Capture the cell that displays the provided text and extract its [X, Y] central coordinate. 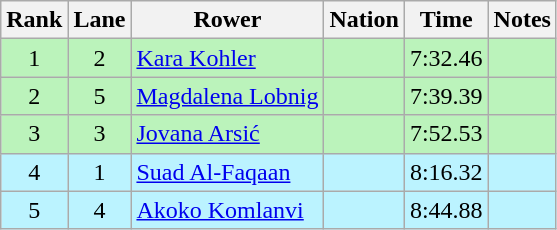
7:52.53 [446, 134]
7:32.46 [446, 58]
8:16.32 [446, 172]
Suad Al-Faqaan [228, 172]
Nation [364, 20]
Jovana Arsić [228, 134]
Akoko Komlanvi [228, 210]
Lane [100, 20]
Rank [34, 20]
7:39.39 [446, 96]
Time [446, 20]
Magdalena Lobnig [228, 96]
Kara Kohler [228, 58]
Rower [228, 20]
8:44.88 [446, 210]
Notes [522, 20]
